Determine the [X, Y] coordinate at the center of the cell enclosing the given text.  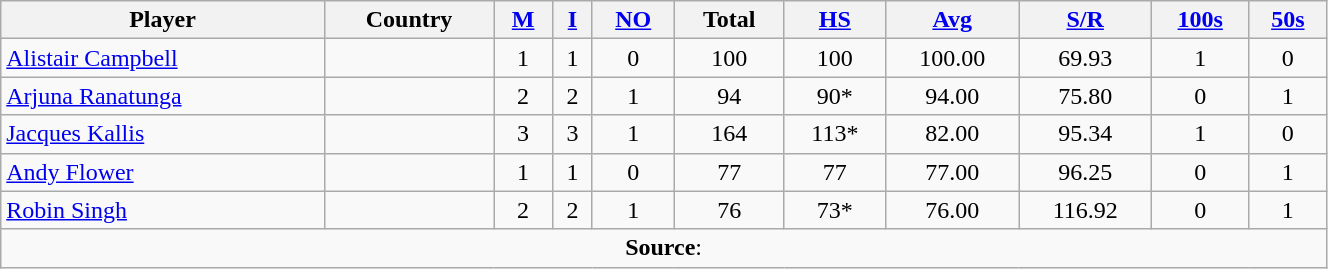
76.00 [952, 210]
94.00 [952, 96]
76 [729, 210]
Country [409, 20]
50s [1288, 20]
Total [729, 20]
164 [729, 134]
116.92 [1085, 210]
82.00 [952, 134]
Player [162, 20]
113* [834, 134]
96.25 [1085, 172]
69.93 [1085, 58]
Source: [664, 248]
77.00 [952, 172]
Alistair Campbell [162, 58]
95.34 [1085, 134]
75.80 [1085, 96]
Arjuna Ranatunga [162, 96]
Andy Flower [162, 172]
I [572, 20]
100s [1200, 20]
Avg [952, 20]
HS [834, 20]
73* [834, 210]
90* [834, 96]
S/R [1085, 20]
94 [729, 96]
Robin Singh [162, 210]
NO [633, 20]
Jacques Kallis [162, 134]
100.00 [952, 58]
M [524, 20]
